Search for the cell housing the specified text and yield its [x, y] center coordinate. 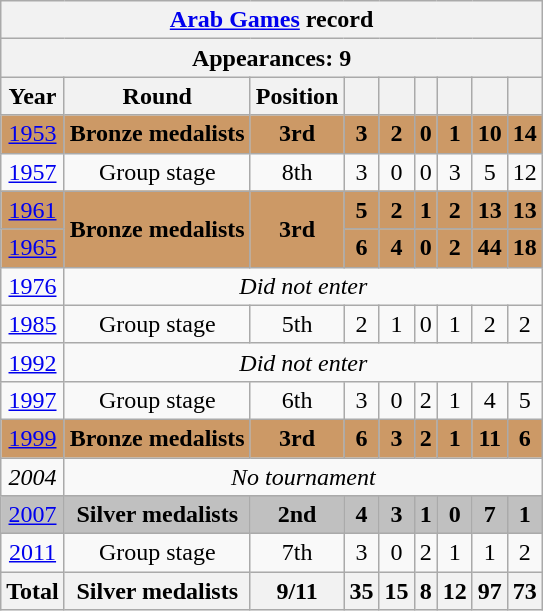
9/11 [297, 591]
14 [524, 134]
1985 [33, 324]
1953 [33, 134]
35 [362, 591]
97 [490, 591]
18 [524, 248]
1999 [33, 438]
Appearances: 9 [272, 58]
2004 [33, 477]
8th [297, 172]
1961 [33, 210]
7th [297, 553]
1992 [33, 362]
Arab Games record [272, 20]
Total [33, 591]
Year [33, 96]
5th [297, 324]
2nd [297, 515]
No tournament [303, 477]
Position [297, 96]
1965 [33, 248]
2011 [33, 553]
1957 [33, 172]
6th [297, 400]
2007 [33, 515]
10 [490, 134]
1997 [33, 400]
8 [426, 591]
Round [157, 96]
44 [490, 248]
15 [396, 591]
73 [524, 591]
11 [490, 438]
7 [490, 515]
1976 [33, 286]
